Search for the cell housing the specified text and yield its (X, Y) center coordinate. 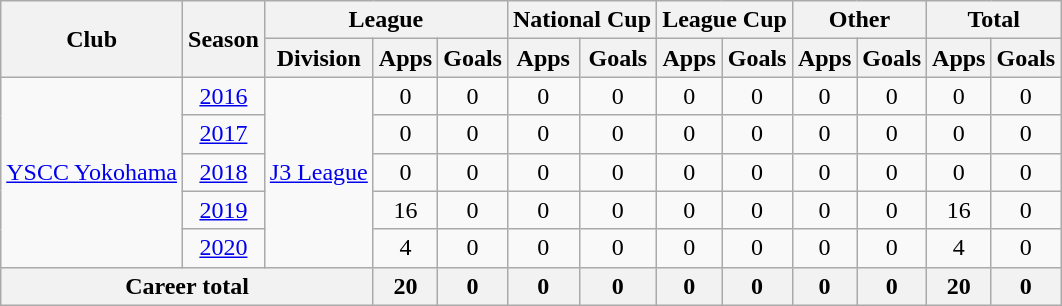
Season (224, 39)
Other (859, 20)
2016 (224, 96)
Total (994, 20)
J3 League (318, 172)
League Cup (725, 20)
Division (318, 58)
League (386, 20)
Club (92, 39)
Career total (188, 286)
2017 (224, 134)
National Cup (582, 20)
2020 (224, 248)
2019 (224, 210)
2018 (224, 172)
YSCC Yokohama (92, 172)
